Find where the given text appears and provide that cell's center as [X, Y] coordinate. 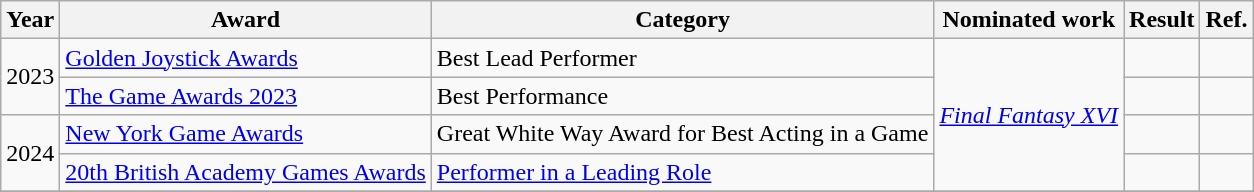
2023 [30, 77]
Best Lead Performer [682, 58]
Final Fantasy XVI [1029, 115]
Category [682, 20]
Result [1162, 20]
2024 [30, 153]
Golden Joystick Awards [246, 58]
The Game Awards 2023 [246, 96]
New York Game Awards [246, 134]
Year [30, 20]
20th British Academy Games Awards [246, 172]
Nominated work [1029, 20]
Performer in a Leading Role [682, 172]
Great White Way Award for Best Acting in a Game [682, 134]
Best Performance [682, 96]
Award [246, 20]
Ref. [1226, 20]
